Locate the cell with the specified text and output its [X, Y] center coordinate. 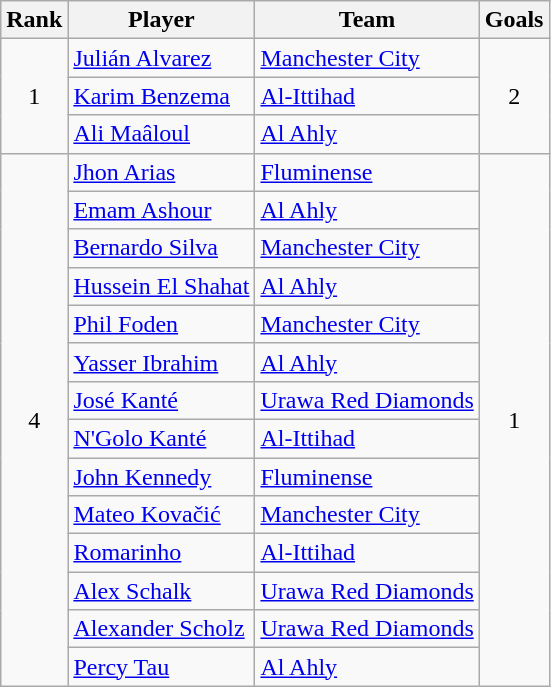
Romarinho [162, 553]
Percy Tau [162, 667]
N'Golo Kanté [162, 438]
Hussein El Shahat [162, 286]
Yasser Ibrahim [162, 362]
Team [367, 20]
Emam Ashour [162, 210]
Karim Benzema [162, 96]
Bernardo Silva [162, 248]
Rank [34, 20]
John Kennedy [162, 477]
2 [514, 96]
Ali Maâloul [162, 134]
José Kanté [162, 400]
Alex Schalk [162, 591]
Jhon Arias [162, 172]
Phil Foden [162, 324]
Goals [514, 20]
4 [34, 420]
Alexander Scholz [162, 629]
Julián Alvarez [162, 58]
Player [162, 20]
Mateo Kovačić [162, 515]
